Output the (x, y) coordinate of the center of the cell containing the given text.  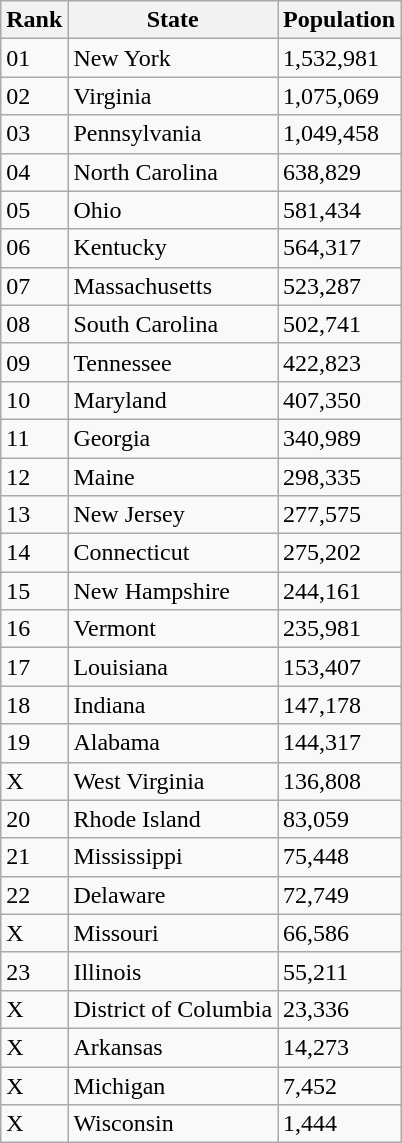
Pennsylvania (173, 134)
Arkansas (173, 1047)
23,336 (340, 1009)
District of Columbia (173, 1009)
New York (173, 58)
340,989 (340, 438)
03 (34, 134)
New Hampshire (173, 591)
Tennessee (173, 362)
Wisconsin (173, 1124)
564,317 (340, 248)
Rhode Island (173, 819)
22 (34, 895)
23 (34, 971)
638,829 (340, 172)
1,532,981 (340, 58)
Population (340, 20)
08 (34, 324)
75,448 (340, 857)
Delaware (173, 895)
14,273 (340, 1047)
12 (34, 477)
235,981 (340, 629)
1,444 (340, 1124)
83,059 (340, 819)
275,202 (340, 553)
407,350 (340, 400)
72,749 (340, 895)
10 (34, 400)
01 (34, 58)
Alabama (173, 743)
1,049,458 (340, 134)
State (173, 20)
244,161 (340, 591)
144,317 (340, 743)
147,178 (340, 705)
502,741 (340, 324)
Virginia (173, 96)
Michigan (173, 1085)
277,575 (340, 515)
581,434 (340, 210)
15 (34, 591)
17 (34, 667)
Connecticut (173, 553)
14 (34, 553)
523,287 (340, 286)
09 (34, 362)
07 (34, 286)
South Carolina (173, 324)
West Virginia (173, 781)
16 (34, 629)
Illinois (173, 971)
7,452 (340, 1085)
06 (34, 248)
20 (34, 819)
Georgia (173, 438)
19 (34, 743)
Indiana (173, 705)
Maine (173, 477)
422,823 (340, 362)
13 (34, 515)
Ohio (173, 210)
55,211 (340, 971)
Rank (34, 20)
153,407 (340, 667)
Missouri (173, 933)
18 (34, 705)
Kentucky (173, 248)
02 (34, 96)
New Jersey (173, 515)
66,586 (340, 933)
21 (34, 857)
05 (34, 210)
11 (34, 438)
298,335 (340, 477)
Vermont (173, 629)
04 (34, 172)
North Carolina (173, 172)
Maryland (173, 400)
Mississippi (173, 857)
136,808 (340, 781)
Louisiana (173, 667)
1,075,069 (340, 96)
Massachusetts (173, 286)
